Extract the (X, Y) coordinate from the center of the cell holding the provided text.  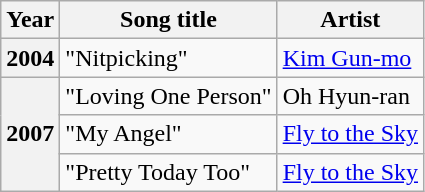
Song title (168, 20)
"Loving One Person" (168, 96)
2004 (30, 58)
Year (30, 20)
Oh Hyun-ran (350, 96)
Kim Gun-mo (350, 58)
Artist (350, 20)
"My Angel" (168, 134)
2007 (30, 134)
"Nitpicking" (168, 58)
"Pretty Today Too" (168, 172)
